Return the [x, y] coordinate for the center point of the cell that contains the specified text.  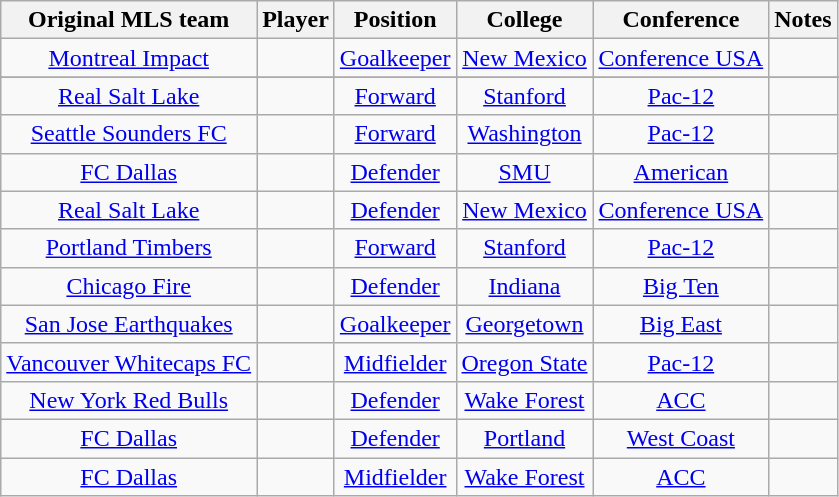
Big Ten [681, 286]
Chicago Fire [129, 286]
Oregon State [524, 362]
West Coast [681, 438]
Notes [803, 20]
American [681, 172]
Conference [681, 20]
Indiana [524, 286]
New York Red Bulls [129, 400]
Vancouver Whitecaps FC [129, 362]
Montreal Impact [129, 58]
Georgetown [524, 324]
San Jose Earthquakes [129, 324]
Big East [681, 324]
Portland [524, 438]
Portland Timbers [129, 248]
SMU [524, 172]
Position [395, 20]
Player [296, 20]
Seattle Sounders FC [129, 134]
Washington [524, 134]
Original MLS team [129, 20]
College [524, 20]
